Capture the cell that displays the provided text and extract its [X, Y] central coordinate. 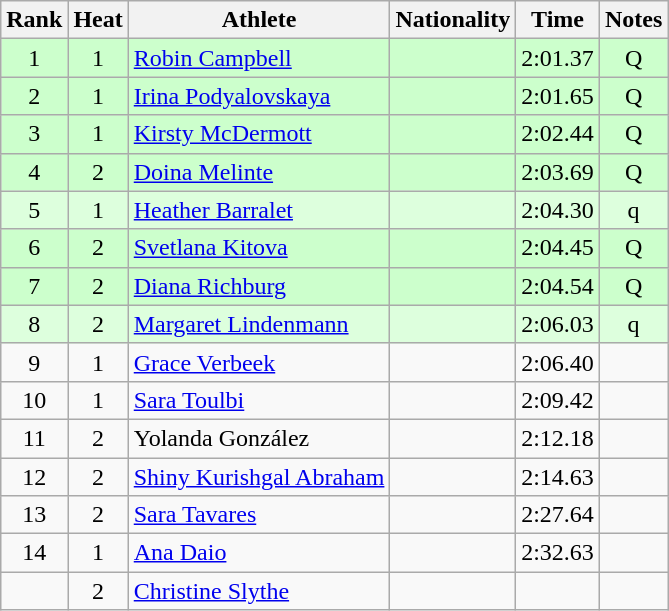
2:02.44 [558, 134]
Sara Toulbi [259, 400]
2:09.42 [558, 400]
2:27.64 [558, 515]
Shiny Kurishgal Abraham [259, 477]
10 [34, 400]
Kirsty McDermott [259, 134]
9 [34, 362]
2:03.69 [558, 172]
2:12.18 [558, 438]
5 [34, 210]
14 [34, 553]
3 [34, 134]
Margaret Lindenmann [259, 324]
11 [34, 438]
Notes [633, 20]
Heat [98, 20]
Time [558, 20]
Irina Podyalovskaya [259, 96]
Yolanda González [259, 438]
2:04.30 [558, 210]
2:01.65 [558, 96]
12 [34, 477]
2:01.37 [558, 58]
Ana Daio [259, 553]
Svetlana Kitova [259, 248]
7 [34, 286]
2:06.40 [558, 362]
4 [34, 172]
2:14.63 [558, 477]
Rank [34, 20]
Sara Tavares [259, 515]
2:04.45 [558, 248]
2:06.03 [558, 324]
2:32.63 [558, 553]
Athlete [259, 20]
Heather Barralet [259, 210]
6 [34, 248]
13 [34, 515]
Grace Verbeek [259, 362]
Robin Campbell [259, 58]
Diana Richburg [259, 286]
8 [34, 324]
Christine Slythe [259, 591]
Nationality [453, 20]
2:04.54 [558, 286]
Doina Melinte [259, 172]
